Find where the given text appears and provide that cell's center as (X, Y) coordinate. 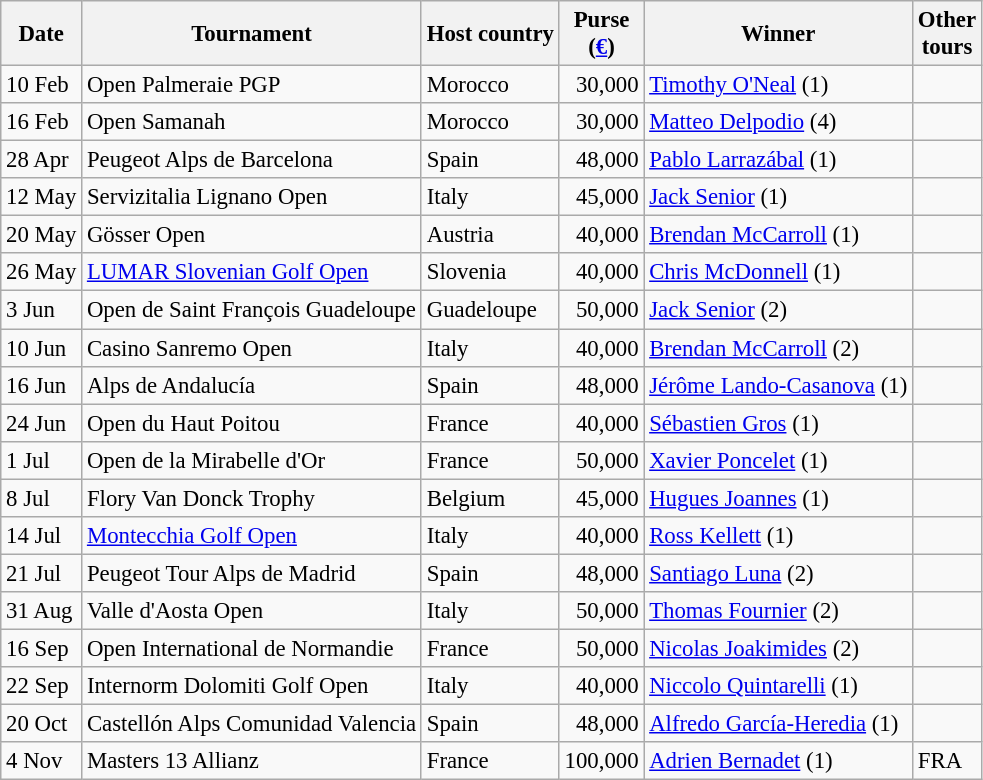
Hugues Joannes (1) (778, 498)
Open International de Normandie (252, 648)
Brendan McCarroll (1) (778, 235)
Alfredo García-Heredia (1) (778, 724)
16 Sep (42, 648)
Ross Kellett (1) (778, 536)
FRA (948, 761)
100,000 (602, 761)
31 Aug (42, 611)
16 Jun (42, 385)
24 Jun (42, 423)
Peugeot Tour Alps de Madrid (252, 573)
Pablo Larrazábal (1) (778, 160)
10 Jun (42, 348)
Winner (778, 34)
26 May (42, 273)
20 May (42, 235)
Internorm Dolomiti Golf Open (252, 686)
Austria (490, 235)
Adrien Bernadet (1) (778, 761)
28 Apr (42, 160)
12 May (42, 197)
Brendan McCarroll (2) (778, 348)
Valle d'Aosta Open (252, 611)
Flory Van Donck Trophy (252, 498)
Host country (490, 34)
Montecchia Golf Open (252, 536)
8 Jul (42, 498)
Timothy O'Neal (1) (778, 85)
4 Nov (42, 761)
LUMAR Slovenian Golf Open (252, 273)
Slovenia (490, 273)
Jack Senior (2) (778, 310)
Date (42, 34)
Peugeot Alps de Barcelona (252, 160)
3 Jun (42, 310)
Chris McDonnell (1) (778, 273)
Gösser Open (252, 235)
Jérôme Lando-Casanova (1) (778, 385)
Belgium (490, 498)
Open de Saint François Guadeloupe (252, 310)
Guadeloupe (490, 310)
Servizitalia Lignano Open (252, 197)
Open du Haut Poitou (252, 423)
Matteo Delpodio (4) (778, 122)
1 Jul (42, 460)
Open de la Mirabelle d'Or (252, 460)
21 Jul (42, 573)
Alps de Andalucía (252, 385)
Open Samanah (252, 122)
Tournament (252, 34)
10 Feb (42, 85)
Xavier Poncelet (1) (778, 460)
16 Feb (42, 122)
22 Sep (42, 686)
Purse(€) (602, 34)
Casino Sanremo Open (252, 348)
Open Palmeraie PGP (252, 85)
Jack Senior (1) (778, 197)
Castellón Alps Comunidad Valencia (252, 724)
Niccolo Quintarelli (1) (778, 686)
20 Oct (42, 724)
Nicolas Joakimides (2) (778, 648)
Thomas Fournier (2) (778, 611)
Sébastien Gros (1) (778, 423)
Masters 13 Allianz (252, 761)
Santiago Luna (2) (778, 573)
Othertours (948, 34)
14 Jul (42, 536)
